Search for the cell housing the specified text and yield its [x, y] center coordinate. 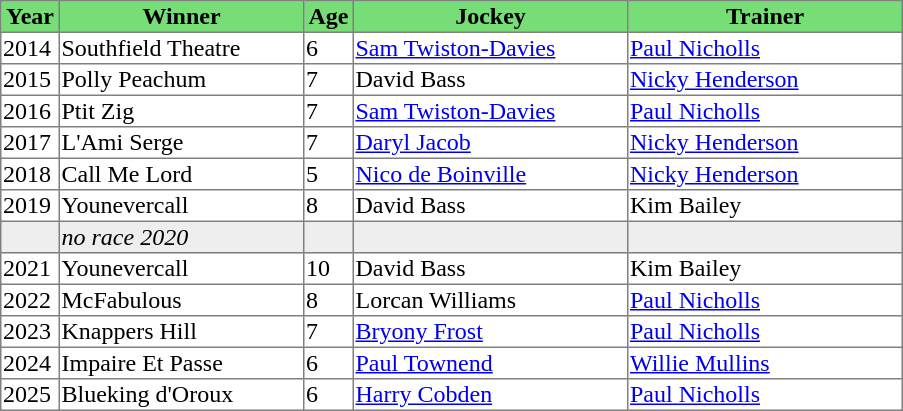
McFabulous [181, 300]
Nico de Boinville [490, 174]
Winner [181, 17]
Blueking d'Oroux [181, 395]
2018 [30, 174]
Jockey [490, 17]
Impaire Et Passe [181, 363]
Daryl Jacob [490, 143]
Ptit Zig [181, 111]
Lorcan Williams [490, 300]
2016 [30, 111]
Willie Mullins [765, 363]
Trainer [765, 17]
Harry Cobden [490, 395]
Knappers Hill [181, 332]
no race 2020 [181, 237]
2014 [30, 48]
Bryony Frost [490, 332]
Year [30, 17]
L'Ami Serge [181, 143]
2015 [30, 80]
5 [329, 174]
Paul Townend [490, 363]
2024 [30, 363]
Call Me Lord [181, 174]
2022 [30, 300]
Southfield Theatre [181, 48]
2019 [30, 206]
2021 [30, 269]
2023 [30, 332]
2017 [30, 143]
Polly Peachum [181, 80]
2025 [30, 395]
Age [329, 17]
10 [329, 269]
